Capture the cell that displays the provided text and extract its (X, Y) central coordinate. 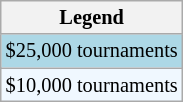
$10,000 tournaments (92, 85)
Legend (92, 17)
$25,000 tournaments (92, 51)
